From the cell containing the given text, extract its center point as [x, y] coordinate. 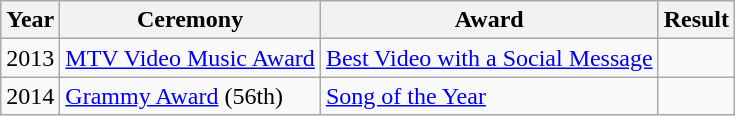
Year [30, 20]
Best Video with a Social Message [489, 58]
MTV Video Music Award [190, 58]
Award [489, 20]
2013 [30, 58]
Ceremony [190, 20]
Result [696, 20]
2014 [30, 96]
Grammy Award (56th) [190, 96]
Song of the Year [489, 96]
